Search for the cell housing the specified text and yield its [x, y] center coordinate. 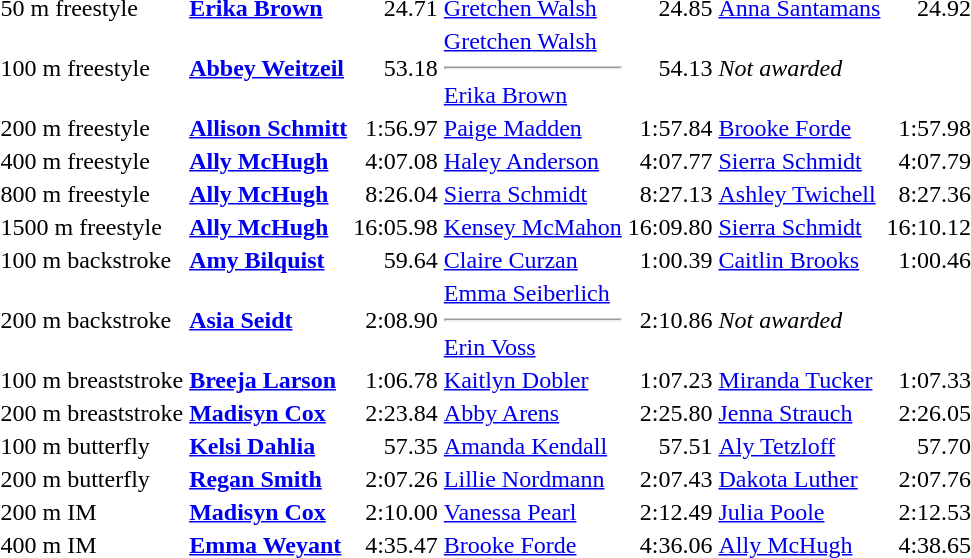
53.18 [396, 68]
Abby Arens [532, 413]
2:23.84 [396, 413]
2:10.86 [670, 320]
2:07.43 [670, 479]
Emma SeiberlichErin Voss [532, 320]
Julia Poole [800, 512]
4:07.08 [396, 161]
Abbey Weitzeil [268, 68]
59.64 [396, 260]
2:08.90 [396, 320]
Asia Seidt [268, 320]
1:06.78 [396, 380]
Kensey McMahon [532, 227]
8:27.13 [670, 194]
Brooke Forde [800, 128]
Paige Madden [532, 128]
2:25.80 [670, 413]
1:56.97 [396, 128]
Caitlin Brooks [800, 260]
Ashley Twichell [800, 194]
Amy Bilquist [268, 260]
Lillie Nordmann [532, 479]
1:57.84 [670, 128]
1:07.23 [670, 380]
Dakota Luther [800, 479]
16:09.80 [670, 227]
2:10.00 [396, 512]
57.35 [396, 446]
Amanda Kendall [532, 446]
8:26.04 [396, 194]
Jenna Strauch [800, 413]
57.51 [670, 446]
16:05.98 [396, 227]
1:00.39 [670, 260]
Regan Smith [268, 479]
54.13 [670, 68]
Claire Curzan [532, 260]
Haley Anderson [532, 161]
Kelsi Dahlia [268, 446]
2:12.49 [670, 512]
Miranda Tucker [800, 380]
Allison Schmitt [268, 128]
Vanessa Pearl [532, 512]
2:07.26 [396, 479]
4:07.77 [670, 161]
Breeja Larson [268, 380]
Kaitlyn Dobler [532, 380]
Gretchen WalshErika Brown [532, 68]
Aly Tetzloff [800, 446]
